Determine the (x, y) coordinate at the center of the cell enclosing the given text.  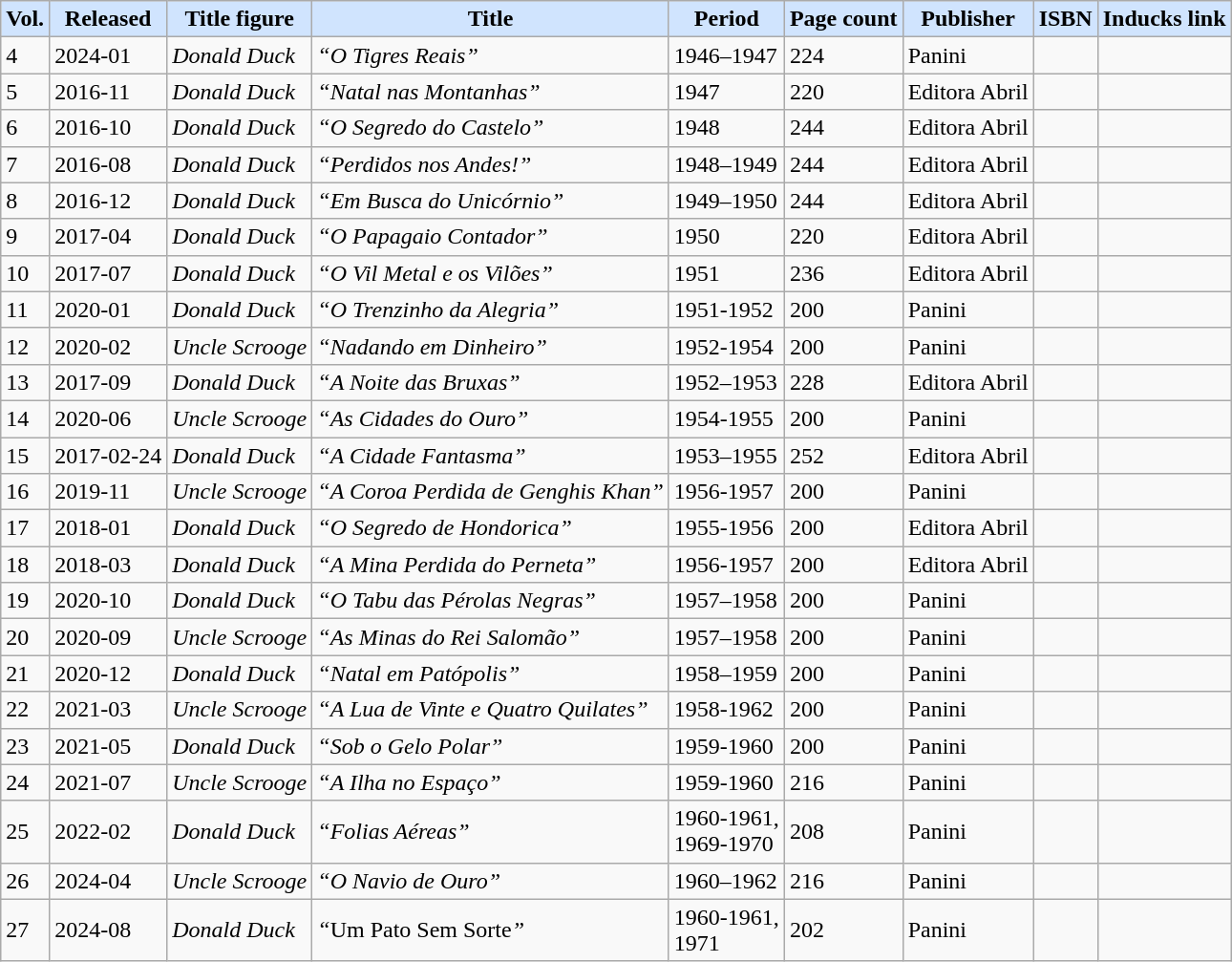
1952–1953 (726, 382)
1948–1949 (726, 164)
“A Ilha no Espaço” (491, 782)
Page count (843, 19)
“O Segredo do Castelo” (491, 128)
2020-06 (109, 418)
17 (25, 528)
208 (843, 831)
7 (25, 164)
2016-12 (109, 201)
2017-09 (109, 382)
2016-11 (109, 92)
2020-12 (109, 673)
2017-02-24 (109, 456)
Title (491, 19)
2024-01 (109, 55)
2018-01 (109, 528)
“O Trenzinho da Alegria” (491, 310)
236 (843, 273)
1960-1961,1969-1970 (726, 831)
“Em Busca do Unicórnio” (491, 201)
1958-1962 (726, 710)
21 (25, 673)
1946–1947 (726, 55)
“O Papagaio Contador” (491, 237)
2020-01 (109, 310)
10 (25, 273)
“Folias Aéreas” (491, 831)
1950 (726, 237)
“A Cidade Fantasma” (491, 456)
2020-10 (109, 601)
23 (25, 746)
2021-07 (109, 782)
“Perdidos nos Andes!” (491, 164)
14 (25, 418)
1955-1956 (726, 528)
19 (25, 601)
11 (25, 310)
224 (843, 55)
“Natal em Patópolis” (491, 673)
24 (25, 782)
1951 (726, 273)
“A Lua de Vinte e Quatro Quilates” (491, 710)
2020-09 (109, 637)
1958–1959 (726, 673)
16 (25, 492)
12 (25, 346)
1949–1950 (726, 201)
15 (25, 456)
Period (726, 19)
1960-1961,1971 (726, 930)
Publisher (968, 19)
2018-03 (109, 565)
1954-1955 (726, 418)
Released (109, 19)
2022-02 (109, 831)
“O Navio de Ouro” (491, 881)
“O Tabu das Pérolas Negras” (491, 601)
1948 (726, 128)
6 (25, 128)
“Um Pato Sem Sorte” (491, 930)
2019-11 (109, 492)
Vol. (25, 19)
2017-07 (109, 273)
“O Vil Metal e os Vilões” (491, 273)
2020-02 (109, 346)
“A Noite das Bruxas” (491, 382)
Inducks link (1164, 19)
228 (843, 382)
2021-03 (109, 710)
8 (25, 201)
1951-1952 (726, 310)
1947 (726, 92)
“A Mina Perdida do Perneta” (491, 565)
252 (843, 456)
“A Coroa Perdida de Genghis Khan” (491, 492)
22 (25, 710)
ISBN (1066, 19)
“Nadando em Dinheiro” (491, 346)
20 (25, 637)
26 (25, 881)
“As Cidades do Ouro” (491, 418)
25 (25, 831)
202 (843, 930)
2024-08 (109, 930)
“O Tigres Reais” (491, 55)
2021-05 (109, 746)
2016-08 (109, 164)
“As Minas do Rei Salomão” (491, 637)
2016-10 (109, 128)
18 (25, 565)
“Sob o Gelo Polar” (491, 746)
27 (25, 930)
1952-1954 (726, 346)
Title figure (240, 19)
1953–1955 (726, 456)
2024-04 (109, 881)
2017-04 (109, 237)
9 (25, 237)
13 (25, 382)
4 (25, 55)
1960–1962 (726, 881)
“Natal nas Montanhas” (491, 92)
5 (25, 92)
“O Segredo de Hondorica” (491, 528)
